Find where the given text appears and provide that cell's center as (X, Y) coordinate. 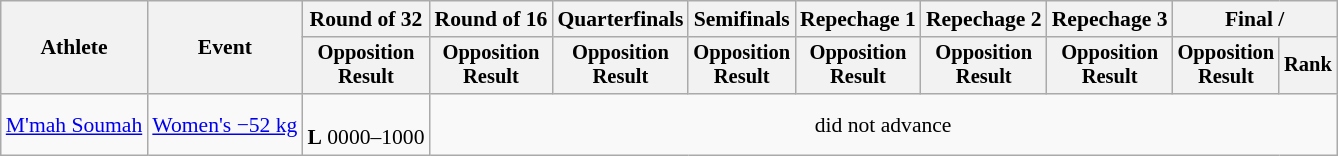
Repechage 1 (858, 19)
Round of 32 (366, 19)
Quarterfinals (620, 19)
Semifinals (742, 19)
Repechage 2 (984, 19)
M'mah Soumah (74, 124)
Athlete (74, 48)
Rank (1308, 66)
L 0000–1000 (366, 124)
Round of 16 (492, 19)
Event (224, 48)
Repechage 3 (1110, 19)
Women's −52 kg (224, 124)
did not advance (884, 124)
Final / (1255, 19)
